Provide the [X, Y] coordinate of the cell's center where the given text is located.  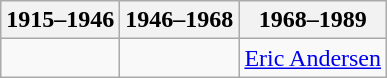
1968–1989 [313, 20]
1946–1968 [180, 20]
Eric Andersen [313, 58]
1915–1946 [60, 20]
